From the cell containing the given text, extract its center point as (X, Y) coordinate. 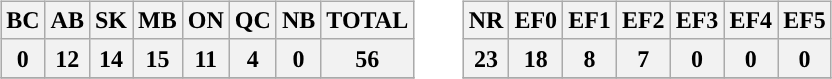
11 (206, 58)
MB (158, 20)
EF4 (751, 20)
7 (643, 58)
TOTAL (368, 20)
18 (536, 58)
ON (206, 20)
QC (252, 20)
SK (110, 20)
4 (252, 58)
EF5 (805, 20)
8 (590, 58)
NB (298, 20)
56 (368, 58)
NR (486, 20)
23 (486, 58)
EF0 (536, 20)
12 (67, 58)
AB (67, 20)
EF3 (697, 20)
EF2 (643, 20)
BC (23, 20)
15 (158, 58)
EF1 (590, 20)
14 (110, 58)
